Provide the [X, Y] coordinate of the cell's center where the given text is located.  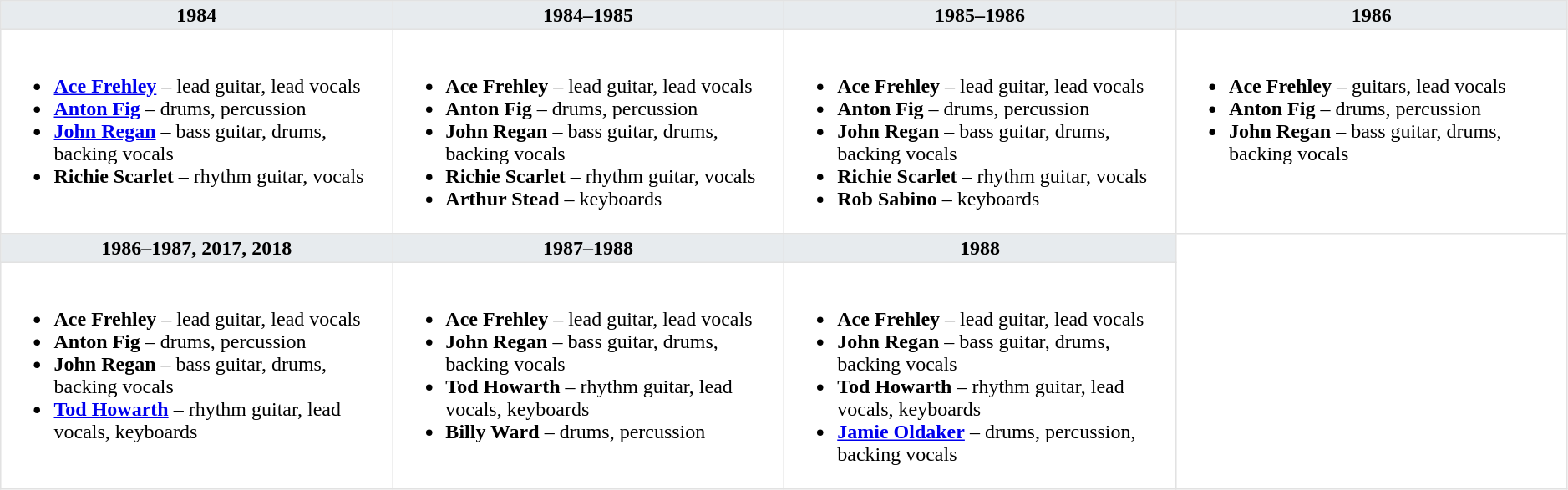
Ace Frehley – guitars, lead vocalsAnton Fig – drums, percussionJohn Regan – bass guitar, drums, backing vocals [1372, 131]
1987–1988 [588, 248]
1984–1985 [588, 15]
1985–1986 [979, 15]
1984 [197, 15]
1988 [979, 248]
1986–1987, 2017, 2018 [197, 248]
1986 [1372, 15]
